Detect which cell encompasses the target text, then output its (x, y) center coordinate. 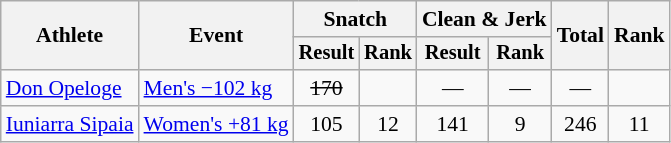
246 (580, 124)
Clean & Jerk (484, 19)
9 (520, 124)
Men's −102 kg (216, 88)
Event (216, 36)
Total (580, 36)
Iuniarra Sipaia (70, 124)
11 (640, 124)
141 (453, 124)
Women's +81 kg (216, 124)
12 (388, 124)
105 (327, 124)
Athlete (70, 36)
Don Opeloge (70, 88)
Snatch (356, 19)
170 (327, 88)
